Find where the given text appears and provide that cell's center as (X, Y) coordinate. 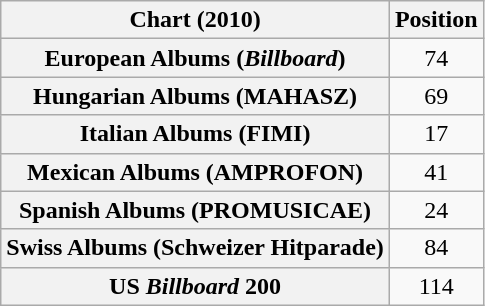
Mexican Albums (AMPROFON) (196, 172)
114 (436, 286)
Italian Albums (FIMI) (196, 134)
Swiss Albums (Schweizer Hitparade) (196, 248)
Position (436, 20)
24 (436, 210)
Chart (2010) (196, 20)
Spanish Albums (PROMUSICAE) (196, 210)
Hungarian Albums (MAHASZ) (196, 96)
74 (436, 58)
US Billboard 200 (196, 286)
41 (436, 172)
European Albums (Billboard) (196, 58)
84 (436, 248)
69 (436, 96)
17 (436, 134)
